Capture the cell that displays the provided text and extract its [x, y] central coordinate. 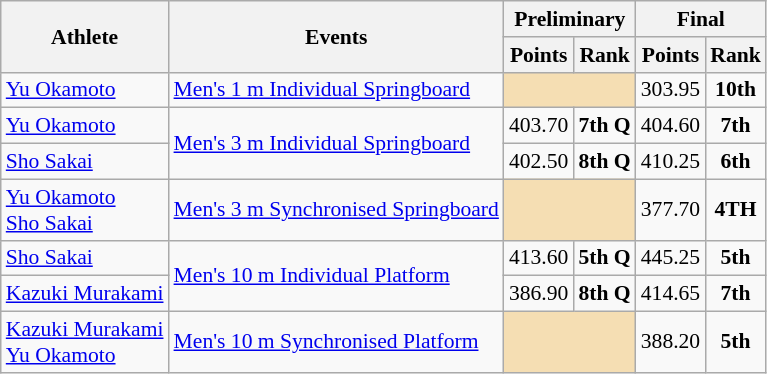
Final [701, 19]
445.25 [670, 258]
Men's 10 m Synchronised Platform [336, 342]
402.50 [538, 162]
Athlete [85, 36]
303.95 [670, 90]
5th Q [604, 258]
388.20 [670, 342]
Men's 1 m Individual Springboard [336, 90]
410.25 [670, 162]
Men's 10 m Individual Platform [336, 276]
404.60 [670, 126]
Preliminary [570, 19]
6th [736, 162]
403.70 [538, 126]
7th Q [604, 126]
414.65 [670, 294]
4TH [736, 210]
Events [336, 36]
Yu OkamotoSho Sakai [85, 210]
377.70 [670, 210]
10th [736, 90]
Kazuki MurakamiYu Okamoto [85, 342]
386.90 [538, 294]
413.60 [538, 258]
Men's 3 m Individual Springboard [336, 144]
Men's 3 m Synchronised Springboard [336, 210]
Kazuki Murakami [85, 294]
